Identify which cell holds the provided text, then report its [X, Y] central coordinate. 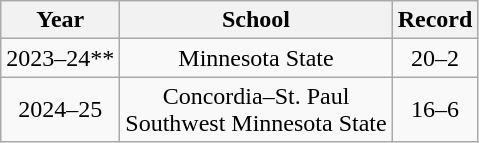
16–6 [435, 110]
Minnesota State [256, 58]
2024–25 [60, 110]
Concordia–St. PaulSouthwest Minnesota State [256, 110]
2023–24** [60, 58]
20–2 [435, 58]
Year [60, 20]
Record [435, 20]
School [256, 20]
